From the cell containing the given text, extract its center point as (x, y) coordinate. 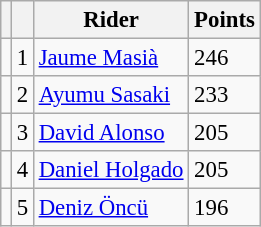
Jaume Masià (110, 58)
Rider (110, 20)
246 (224, 58)
196 (224, 208)
Daniel Holgado (110, 170)
1 (22, 58)
5 (22, 208)
Points (224, 20)
4 (22, 170)
2 (22, 95)
Deniz Öncü (110, 208)
233 (224, 95)
David Alonso (110, 133)
3 (22, 133)
Ayumu Sasaki (110, 95)
